Capture the cell that displays the provided text and extract its (X, Y) central coordinate. 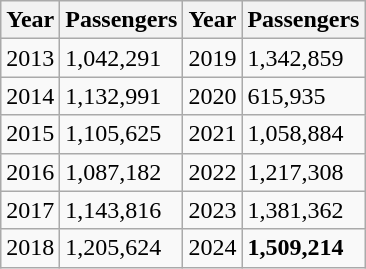
1,105,625 (122, 134)
2018 (30, 248)
1,042,291 (122, 58)
2023 (212, 210)
1,342,859 (304, 58)
2024 (212, 248)
1,217,308 (304, 172)
2017 (30, 210)
1,087,182 (122, 172)
1,205,624 (122, 248)
2021 (212, 134)
1,381,362 (304, 210)
2022 (212, 172)
1,509,214 (304, 248)
1,132,991 (122, 96)
2020 (212, 96)
2013 (30, 58)
1,058,884 (304, 134)
615,935 (304, 96)
2014 (30, 96)
2016 (30, 172)
2019 (212, 58)
1,143,816 (122, 210)
2015 (30, 134)
